Find where the given text appears and provide that cell's center as [X, Y] coordinate. 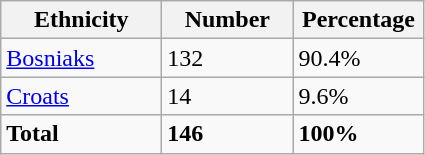
146 [228, 134]
14 [228, 96]
Croats [82, 96]
Total [82, 134]
Number [228, 20]
Ethnicity [82, 20]
Percentage [358, 20]
100% [358, 134]
132 [228, 58]
9.6% [358, 96]
90.4% [358, 58]
Bosniaks [82, 58]
